Return the [X, Y] coordinate for the center point of the cell that contains the specified text.  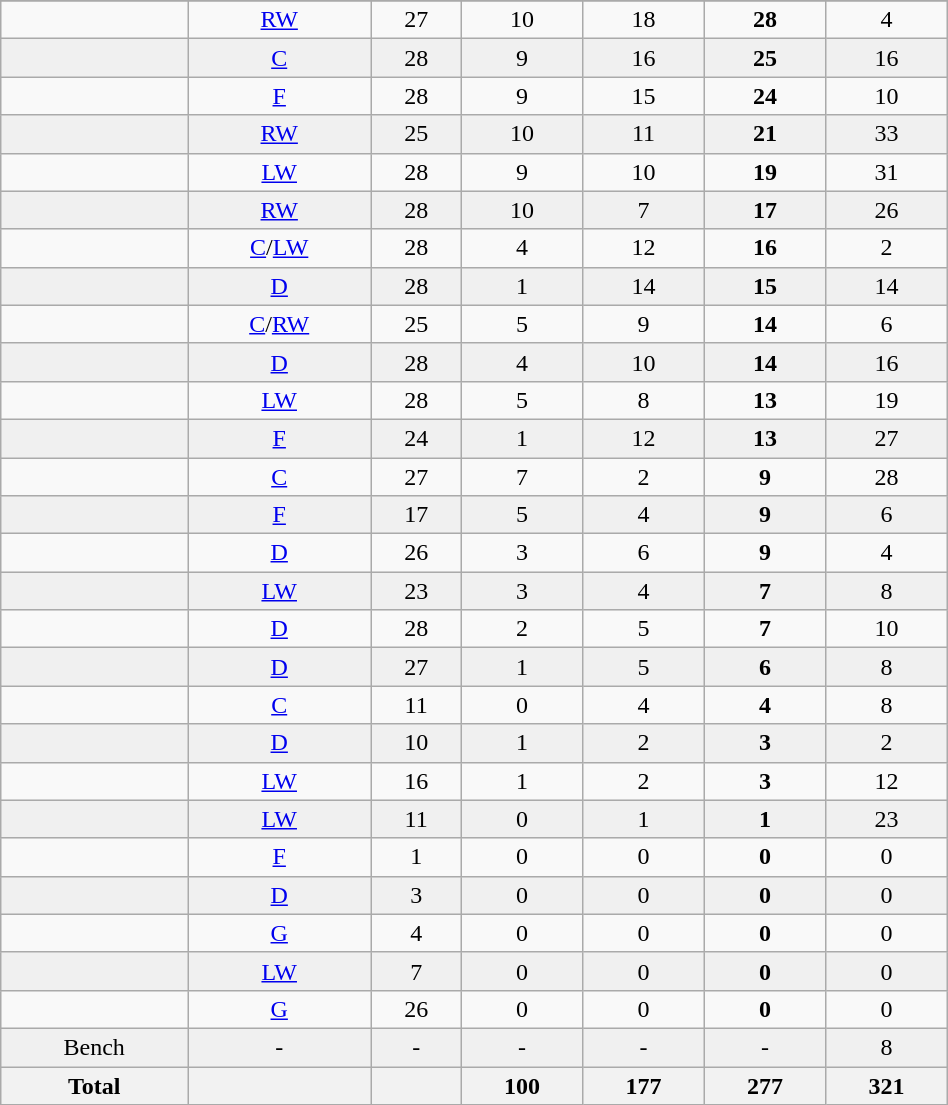
Bench [94, 1047]
Total [94, 1085]
C/LW [280, 248]
33 [887, 134]
100 [522, 1085]
31 [887, 172]
277 [764, 1085]
18 [644, 20]
177 [644, 1085]
321 [887, 1085]
C/RW [280, 324]
21 [764, 134]
